Determine the (X, Y) coordinate at the center of the cell enclosing the given text.  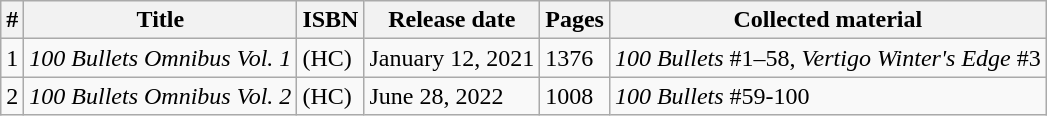
1376 (575, 58)
1008 (575, 96)
# (12, 20)
June 28, 2022 (452, 96)
100 Bullets Omnibus Vol. 1 (160, 58)
100 Bullets #59-100 (828, 96)
January 12, 2021 (452, 58)
Collected material (828, 20)
1 (12, 58)
Release date (452, 20)
2 (12, 96)
Pages (575, 20)
Title (160, 20)
ISBN (330, 20)
100 Bullets Omnibus Vol. 2 (160, 96)
100 Bullets #1–58, Vertigo Winter's Edge #3 (828, 58)
